Find where the given text appears and provide that cell's center as (X, Y) coordinate. 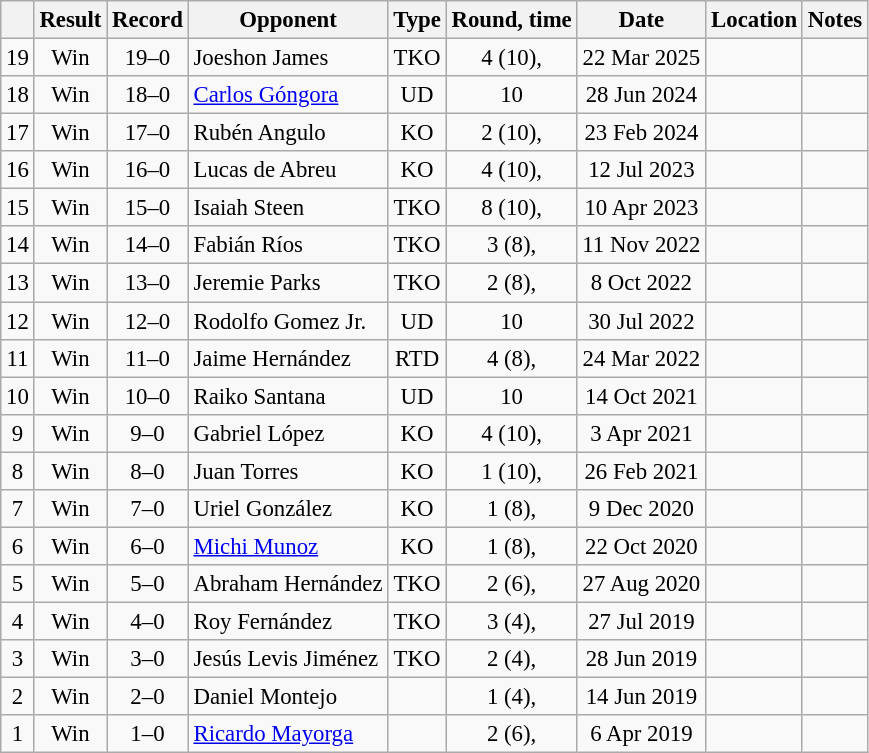
Daniel Montejo (288, 697)
22 Oct 2020 (642, 546)
2–0 (148, 697)
Jeremie Parks (288, 283)
Lucas de Abreu (288, 170)
Round, time (512, 20)
Rubén Angulo (288, 133)
23 Feb 2024 (642, 133)
3 (8), (512, 245)
Location (754, 20)
3 (4), (512, 621)
28 Jun 2024 (642, 95)
Raiko Santana (288, 396)
Record (148, 20)
18–0 (148, 95)
12 (18, 321)
8–0 (148, 471)
15–0 (148, 208)
4 (18, 621)
3 Apr 2021 (642, 433)
26 Feb 2021 (642, 471)
11 (18, 358)
8 (10), (512, 208)
16 (18, 170)
Notes (834, 20)
5 (18, 584)
27 Aug 2020 (642, 584)
Type (417, 20)
15 (18, 208)
16–0 (148, 170)
Result (70, 20)
14 Jun 2019 (642, 697)
11 Nov 2022 (642, 245)
30 Jul 2022 (642, 321)
11–0 (148, 358)
Roy Fernández (288, 621)
Carlos Góngora (288, 95)
7–0 (148, 509)
Date (642, 20)
Uriel González (288, 509)
12 Jul 2023 (642, 170)
Jesús Levis Jiménez (288, 659)
17–0 (148, 133)
9 Dec 2020 (642, 509)
2 (8), (512, 283)
4 (8), (512, 358)
10–0 (148, 396)
Abraham Hernández (288, 584)
18 (18, 95)
Jaime Hernández (288, 358)
1–0 (148, 734)
10 Apr 2023 (642, 208)
28 Jun 2019 (642, 659)
3 (18, 659)
17 (18, 133)
6 Apr 2019 (642, 734)
13–0 (148, 283)
12–0 (148, 321)
Joeshon James (288, 58)
14 Oct 2021 (642, 396)
Ricardo Mayorga (288, 734)
3–0 (148, 659)
8 (18, 471)
24 Mar 2022 (642, 358)
19 (18, 58)
1 (18, 734)
1 (4), (512, 697)
2 (4), (512, 659)
14 (18, 245)
Rodolfo Gomez Jr. (288, 321)
22 Mar 2025 (642, 58)
Fabián Ríos (288, 245)
RTD (417, 358)
2 (10), (512, 133)
Juan Torres (288, 471)
9 (18, 433)
Opponent (288, 20)
2 (18, 697)
1 (10), (512, 471)
Gabriel López (288, 433)
13 (18, 283)
7 (18, 509)
19–0 (148, 58)
6–0 (148, 546)
6 (18, 546)
14–0 (148, 245)
27 Jul 2019 (642, 621)
5–0 (148, 584)
Michi Munoz (288, 546)
8 Oct 2022 (642, 283)
9–0 (148, 433)
Isaiah Steen (288, 208)
4–0 (148, 621)
